Output the [X, Y] coordinate of the center of the cell containing the given text.  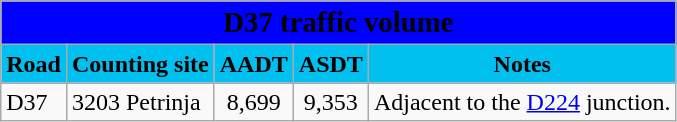
3203 Petrinja [140, 102]
8,699 [254, 102]
AADT [254, 64]
9,353 [330, 102]
ASDT [330, 64]
Road [34, 64]
Notes [522, 64]
Adjacent to the D224 junction. [522, 102]
Counting site [140, 64]
D37 traffic volume [338, 23]
D37 [34, 102]
